Scan for the cell matching the given text and deliver its (X, Y) coordinate at center. 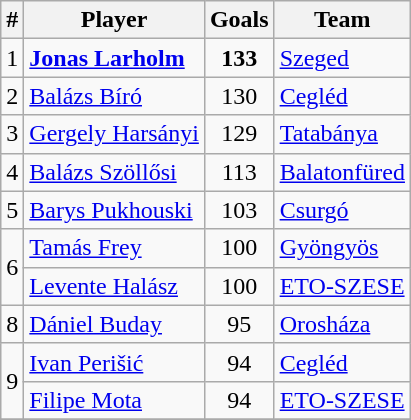
113 (239, 172)
Dániel Buday (114, 324)
Goals (239, 20)
1 (12, 58)
Tatabánya (342, 134)
130 (239, 96)
5 (12, 210)
95 (239, 324)
Levente Halász (114, 286)
Player (114, 20)
Barys Pukhouski (114, 210)
3 (12, 134)
129 (239, 134)
133 (239, 58)
8 (12, 324)
Csurgó (342, 210)
Team (342, 20)
Balázs Szöllősi (114, 172)
Filipe Mota (114, 400)
Gergely Harsányi (114, 134)
103 (239, 210)
Ivan Perišić (114, 362)
# (12, 20)
Szeged (342, 58)
9 (12, 381)
Balatonfüred (342, 172)
Balázs Bíró (114, 96)
Gyöngyös (342, 248)
Tamás Frey (114, 248)
6 (12, 267)
4 (12, 172)
Jonas Larholm (114, 58)
Orosháza (342, 324)
2 (12, 96)
